From the cell containing the given text, extract its center point as [X, Y] coordinate. 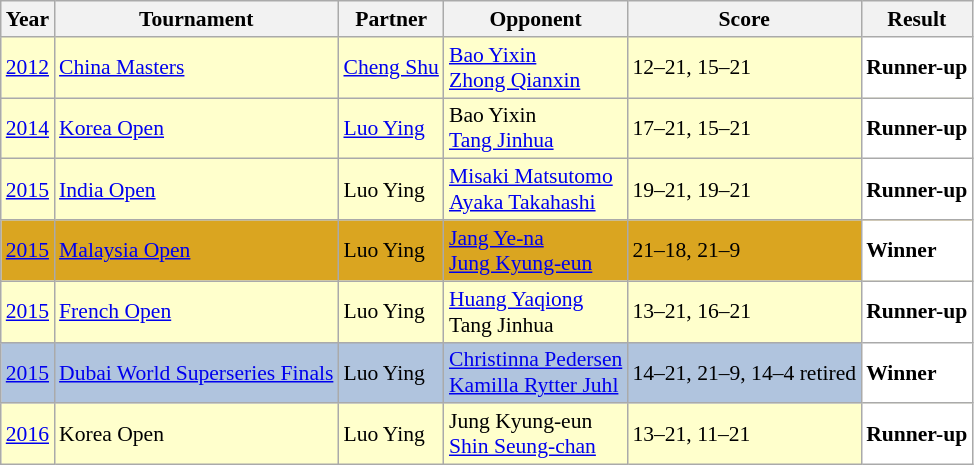
Cheng Shu [390, 68]
Result [916, 19]
Jang Ye-na Jung Kyung-eun [536, 250]
14–21, 21–9, 14–4 retired [744, 372]
China Masters [196, 68]
Jung Kyung-eun Shin Seung-chan [536, 434]
2016 [28, 434]
Partner [390, 19]
Misaki Matsutomo Ayaka Takahashi [536, 190]
Tournament [196, 19]
Malaysia Open [196, 250]
13–21, 16–21 [744, 312]
Opponent [536, 19]
Year [28, 19]
13–21, 11–21 [744, 434]
French Open [196, 312]
Bao Yixin Tang Jinhua [536, 128]
21–18, 21–9 [744, 250]
2012 [28, 68]
Bao Yixin Zhong Qianxin [536, 68]
12–21, 15–21 [744, 68]
Huang Yaqiong Tang Jinhua [536, 312]
Christinna Pedersen Kamilla Rytter Juhl [536, 372]
India Open [196, 190]
Dubai World Superseries Finals [196, 372]
17–21, 15–21 [744, 128]
Score [744, 19]
2014 [28, 128]
19–21, 19–21 [744, 190]
